For the text-containing cell, return its midpoint in (X, Y) coordinate format. 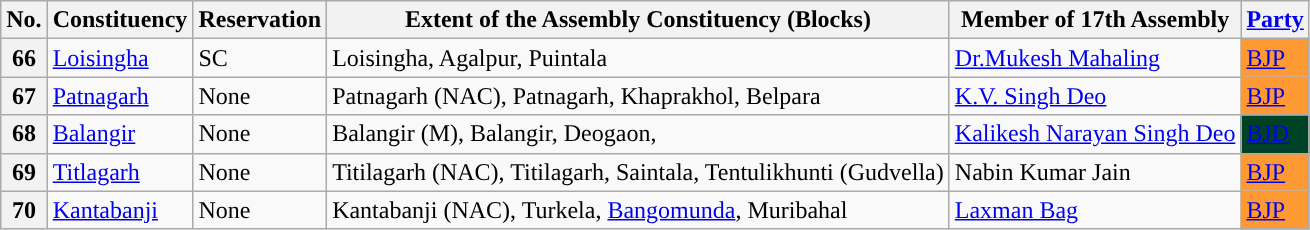
Member of 17th Assembly (1095, 20)
Extent of the Assembly Constituency (Blocks) (638, 20)
Balangir (120, 134)
Nabin Kumar Jain (1095, 172)
Kantabanji (120, 210)
Constituency (120, 20)
70 (24, 210)
68 (24, 134)
66 (24, 58)
69 (24, 172)
Patnagarh (120, 96)
BJD (1275, 134)
67 (24, 96)
Kalikesh Narayan Singh Deo (1095, 134)
Balangir (M), Balangir, Deogaon, (638, 134)
K.V. Singh Deo (1095, 96)
No. (24, 20)
Laxman Bag (1095, 210)
Loisingha, Agalpur, Puintala (638, 58)
Patnagarh (NAC), Patnagarh, Khaprakhol, Belpara (638, 96)
Titlagarh (120, 172)
Kantabanji (NAC), Turkela, Bangomunda, Muribahal (638, 210)
Titilagarh (NAC), Titilagarh, Saintala, Tentulikhunti (Gudvella) (638, 172)
Party (1275, 20)
Dr.Mukesh Mahaling (1095, 58)
SC (260, 58)
Reservation (260, 20)
Loisingha (120, 58)
